Locate the cell with the specified text and output its [X, Y] center coordinate. 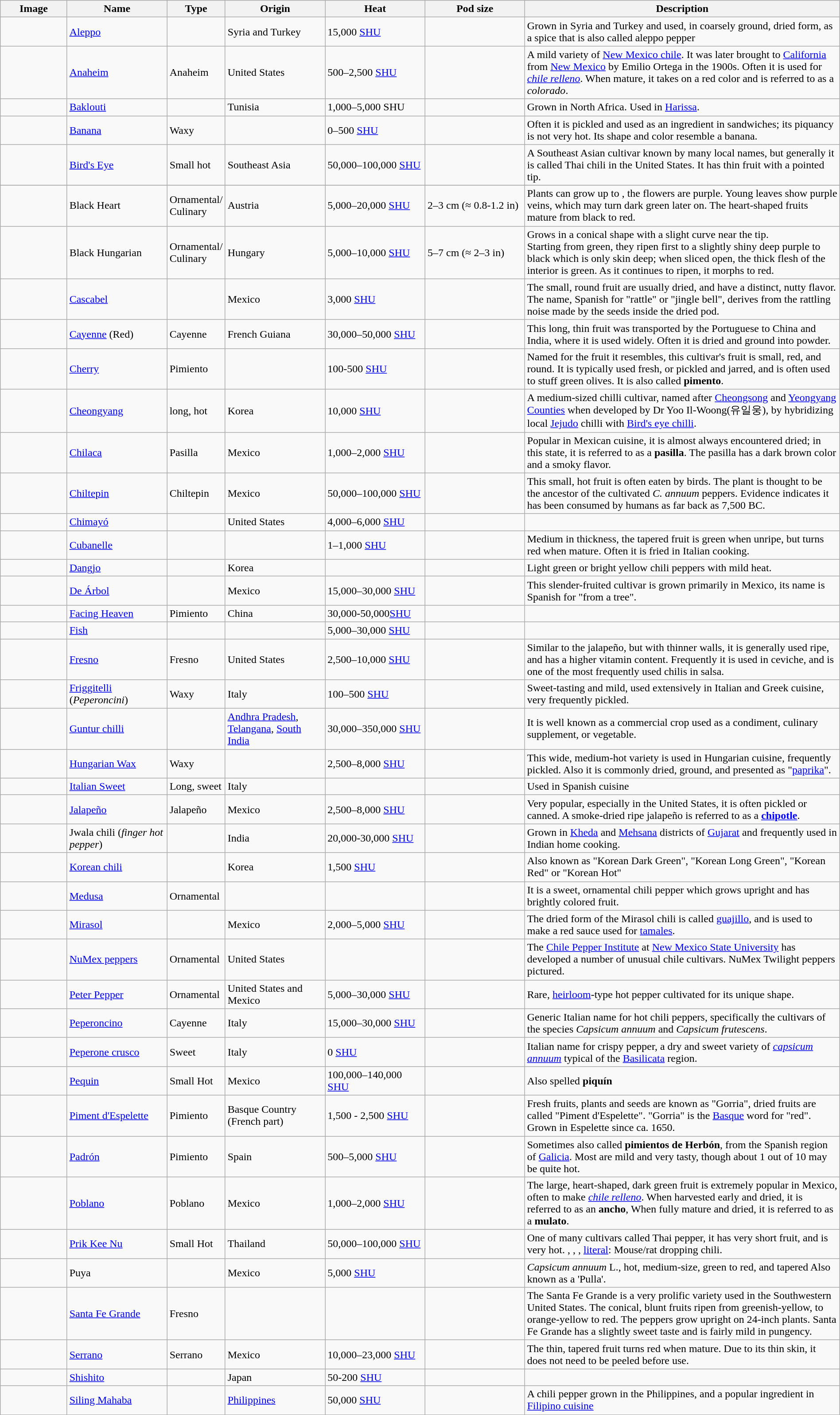
100-500 SHU [375, 369]
0 SHU [375, 1052]
Often it is pickled and used as an ingredient in sandwiches; its piquancy is not very hot. Its shape and color resemble a banana. [682, 130]
Mirasol [117, 924]
De Árbol [117, 590]
Type [196, 9]
5,000–20,000 SHU [375, 206]
Very popular, especially in the United States, it is often pickled or canned. A smoke-dried ripe jalapeño is referred to as a chipotle. [682, 809]
Bird's Eye [117, 165]
500–5,000 SHU [375, 1157]
Spain [275, 1157]
The dried form of the Mirasol chili is called guajillo, and is used to make a red sauce used for tamales. [682, 924]
French Guiana [275, 334]
Japan [275, 1377]
Jwala chili (finger hot pepper) [117, 838]
Grown in Kheda and Mehsana districts of Gujarat and frequently used in Indian home cooking. [682, 838]
Grown in Syria and Turkey and used, in coarsely ground, dried form, as a spice that is also called aleppo pepper [682, 32]
Thailand [275, 1244]
0–500 SHU [375, 130]
Friggitelli (Peperoncini) [117, 694]
Sweet-tasting and mild, used extensively in Italian and Greek cuisine, very frequently pickled. [682, 694]
Grown in North Africa. Used in Harissa. [682, 107]
Puya [117, 1273]
United States and Mexico [275, 994]
Description [682, 9]
One of many cultivars called Thai pepper, it has very short fruit, and is very hot. , , , literal: Mouse/rat dropping chili. [682, 1244]
Black Heart [117, 206]
Origin [275, 9]
Also spelled piquín [682, 1080]
5,000–10,000 SHU [375, 253]
Dangjo [117, 568]
Medium in thickness, the tapered fruit is green when unripe, but turns red when mature. Often it is fried in Italian cooking. [682, 545]
Peter Pepper [117, 994]
Italian Sweet [117, 787]
100–500 SHU [375, 694]
Korean chili [117, 867]
Guntur chilli [117, 729]
50-200 SHU [375, 1377]
Also known as "Korean Dark Green", "Korean Long Green", "Korean Red" or "Korean Hot" [682, 867]
Basque Country (French part) [275, 1115]
Shishito [117, 1377]
Tunisia [275, 107]
The thin, tapered fruit turns red when mature. Due to its thin skin, it does not need to be peeled before use. [682, 1354]
It is a sweet, ornamental chili pepper which grows upright and has brightly colored fruit. [682, 896]
This slender-fruited cultivar is grown primarily in Mexico, its name is Spanish for "from a tree". [682, 590]
Name [117, 9]
Cascabel [117, 299]
This long, thin fruit was transported by the Portuguese to China and India, where it is used widely. Often it is dried and ground into powder. [682, 334]
30,000-50,000SHU [375, 613]
Chilaca [117, 452]
Generic Italian name for hot chili peppers, specifically the cultivars of the species Capsicum annuum and Capsicum frutescens. [682, 1023]
Used in Spanish cuisine [682, 787]
20,000-30,000 SHU [375, 838]
Cayenne (Red) [117, 334]
Santa Fe Grande [117, 1314]
5,000 SHU [375, 1273]
Long, sweet [196, 787]
Sweet [196, 1052]
Piment d'Espelette [117, 1115]
Rare, heirloom-type hot pepper cultivated for its unique shape. [682, 994]
Southeast Asia [275, 165]
1,000–5,000 SHU [375, 107]
Austria [275, 206]
5–7 cm (≈ 2–3 in) [475, 253]
India [275, 838]
50,000 SHU [375, 1400]
Small hot [196, 165]
Pasilla [196, 452]
Philippines [275, 1400]
A chili pepper grown in the Philippines, and a popular ingredient in Filipino cuisine [682, 1400]
Peperoncino [117, 1023]
30,000–50,000 SHU [375, 334]
It is well known as a commercial crop used as a condiment, culinary supplement, or vegetable. [682, 729]
30,000–350,000 SHU [375, 729]
4,000–6,000 SHU [375, 522]
Heat [375, 9]
Padrón [117, 1157]
Pod size [475, 9]
Cherry [117, 369]
Medusa [117, 896]
Chimayó [117, 522]
The Chile Pepper Institute at New Mexico State University has developed a number of unusual chile cultivars. NuMex Twilight peppers pictured. [682, 959]
Andhra Pradesh, Telangana, South India [275, 729]
Black Hungarian [117, 253]
10,000–23,000 SHU [375, 1354]
This wide, medium-hot variety is used in Hungarian cuisine, frequently pickled. Also it is commonly dried, ground, and presented as "paprika". [682, 764]
3,000 SHU [375, 299]
2–3 cm (≈ 0.8-1.2 in) [475, 206]
Fish [117, 630]
Aleppo [117, 32]
Baklouti [117, 107]
100,000–140,000 SHU [375, 1080]
Image [34, 9]
Siling Mahaba [117, 1400]
1,500 - 2,500 SHU [375, 1115]
China [275, 613]
Cheongyang [117, 410]
Light green or bright yellow chili peppers with mild heat. [682, 568]
Peperone crusco [117, 1052]
Italian name for crispy pepper, a dry and sweet variety of capsicum annuum typical of the Basilicata region. [682, 1052]
Facing Heaven [117, 613]
2,000–5,000 SHU [375, 924]
long, hot [196, 410]
10,000 SHU [375, 410]
Cubanelle [117, 545]
1,500 SHU [375, 867]
Hungary [275, 253]
Hungarian Wax [117, 764]
NuMex peppers [117, 959]
Banana [117, 130]
Prik Kee Nu [117, 1244]
15,000 SHU [375, 32]
1–1,000 SHU [375, 545]
Syria and Turkey [275, 32]
Pequin [117, 1080]
Capsicum annuum L., hot, medium-size, green to red, and tapered Also known as a 'Pulla'. [682, 1273]
2,500–10,000 SHU [375, 659]
500–2,500 SHU [375, 73]
